Return (x, y) of the center of cell containing provided text 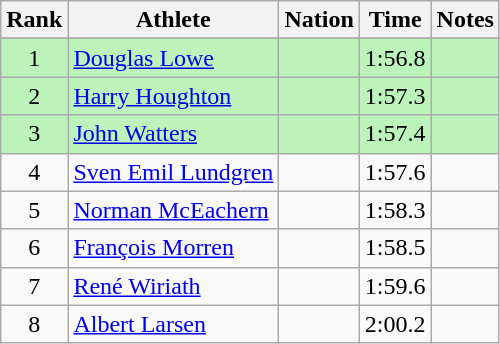
Time (395, 20)
1:57.4 (395, 134)
Notes (465, 20)
6 (34, 248)
2:00.2 (395, 324)
Athlete (174, 20)
John Watters (174, 134)
3 (34, 134)
7 (34, 286)
1:56.8 (395, 58)
Norman McEachern (174, 210)
Nation (319, 20)
Rank (34, 20)
2 (34, 96)
Sven Emil Lundgren (174, 172)
4 (34, 172)
1:58.3 (395, 210)
1:59.6 (395, 286)
1:57.6 (395, 172)
8 (34, 324)
Harry Houghton (174, 96)
5 (34, 210)
1:58.5 (395, 248)
René Wiriath (174, 286)
1 (34, 58)
1:57.3 (395, 96)
Douglas Lowe (174, 58)
Albert Larsen (174, 324)
François Morren (174, 248)
